Return the [x, y] coordinate for the center point of the cell that contains the specified text.  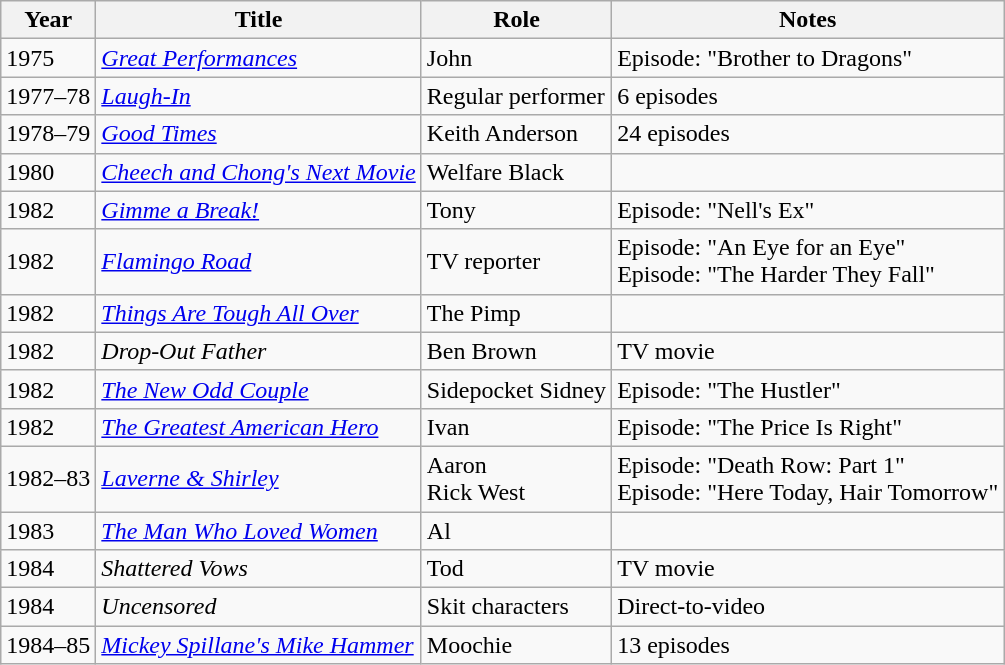
TV reporter [516, 262]
1983 [48, 531]
The Greatest American Hero [258, 427]
Great Performances [258, 58]
Gimme a Break! [258, 210]
Ivan [516, 427]
Good Times [258, 134]
Episode: "The Price Is Right" [808, 427]
Role [516, 20]
Episode: "An Eye for an Eye"Episode: "The Harder They Fall" [808, 262]
Laugh-In [258, 96]
Al [516, 531]
The Man Who Loved Women [258, 531]
Laverne & Shirley [258, 478]
Uncensored [258, 607]
Tony [516, 210]
1978–79 [48, 134]
1980 [48, 172]
Welfare Black [516, 172]
AaronRick West [516, 478]
Skit characters [516, 607]
1975 [48, 58]
The New Odd Couple [258, 389]
13 episodes [808, 645]
Direct-to-video [808, 607]
Mickey Spillane's Mike Hammer [258, 645]
Regular performer [516, 96]
Episode: "Nell's Ex" [808, 210]
Keith Anderson [516, 134]
1984–85 [48, 645]
Drop-Out Father [258, 351]
Things Are Tough All Over [258, 313]
Tod [516, 569]
Notes [808, 20]
Episode: "Brother to Dragons" [808, 58]
Sidepocket Sidney [516, 389]
Moochie [516, 645]
Shattered Vows [258, 569]
1977–78 [48, 96]
1982–83 [48, 478]
Flamingo Road [258, 262]
Year [48, 20]
The Pimp [516, 313]
John [516, 58]
6 episodes [808, 96]
Episode: "Death Row: Part 1"Episode: "Here Today, Hair Tomorrow" [808, 478]
Ben Brown [516, 351]
Episode: "The Hustler" [808, 389]
24 episodes [808, 134]
Title [258, 20]
Cheech and Chong's Next Movie [258, 172]
